For the text-containing cell, return its midpoint in (x, y) coordinate format. 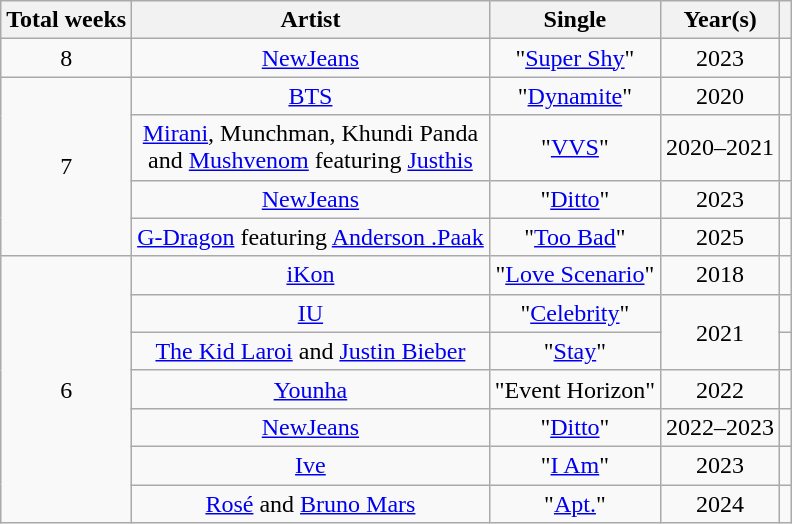
Mirani, Munchman, Khundi Pandaand Mushvenom featuring Justhis (311, 148)
The Kid Laroi and Justin Bieber (311, 351)
2022–2023 (720, 427)
G-Dragon featuring Anderson .Paak (311, 237)
Ive (311, 465)
8 (66, 58)
Single (574, 20)
"Love Scenario" (574, 275)
IU (311, 313)
2025 (720, 237)
7 (66, 166)
2020–2021 (720, 148)
2020 (720, 96)
2022 (720, 389)
Younha (311, 389)
Total weeks (66, 20)
"Event Horizon" (574, 389)
"Stay" (574, 351)
BTS (311, 96)
2024 (720, 503)
6 (66, 389)
Rosé and Bruno Mars (311, 503)
2021 (720, 332)
"Too Bad" (574, 237)
Artist (311, 20)
"Celebrity" (574, 313)
iKon (311, 275)
"Super Shy" (574, 58)
Year(s) (720, 20)
"I Am" (574, 465)
"Apt." (574, 503)
"Dynamite" (574, 96)
2018 (720, 275)
"VVS" (574, 148)
